Output the [x, y] coordinate of the center of the cell containing the given text.  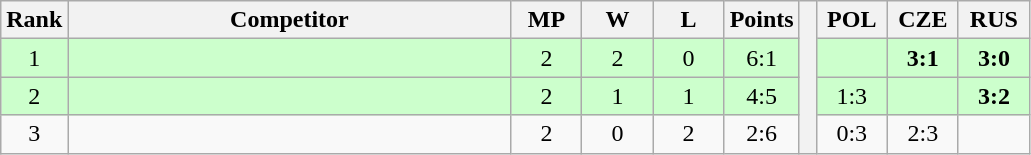
2:3 [922, 134]
RUS [994, 20]
POL [852, 20]
Points [762, 20]
2:6 [762, 134]
CZE [922, 20]
3 [34, 134]
Rank [34, 20]
L [688, 20]
6:1 [762, 58]
MP [546, 20]
0:3 [852, 134]
3:0 [994, 58]
W [618, 20]
4:5 [762, 96]
Competitor [290, 20]
3:1 [922, 58]
3:2 [994, 96]
1:3 [852, 96]
